Return the [x, y] coordinate for the center point of the cell that contains the specified text.  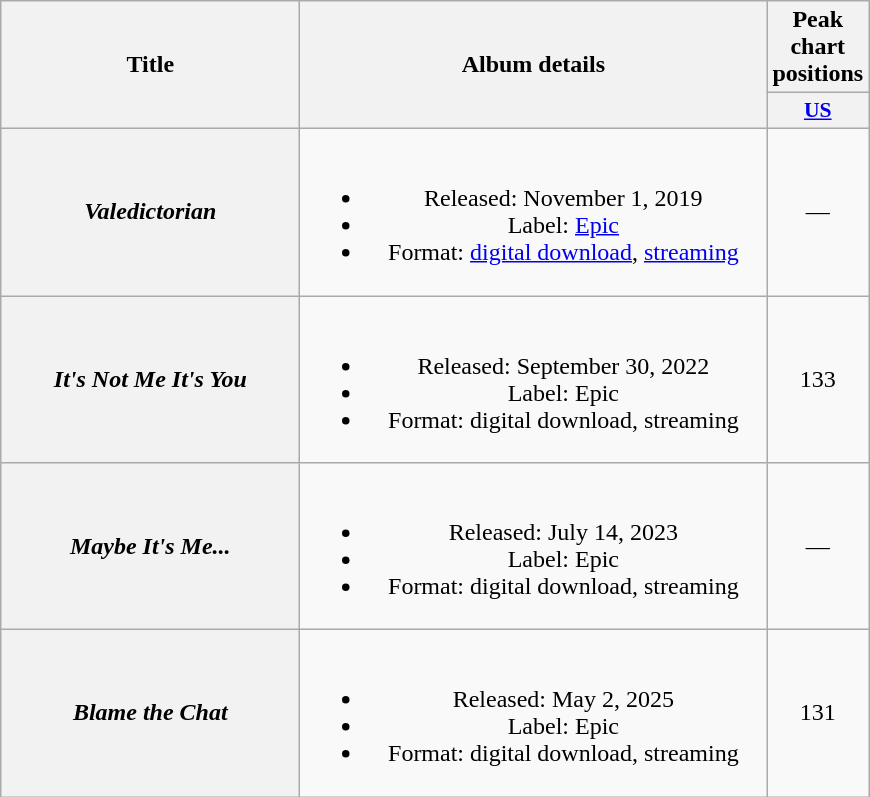
Released: November 1, 2019Label: EpicFormat: digital download, streaming [534, 212]
Released: July 14, 2023Label: EpicFormat: digital download, streaming [534, 546]
Valedictorian [150, 212]
It's Not Me It's You [150, 380]
131 [818, 714]
Released: May 2, 2025Label: EpicFormat: digital download, streaming [534, 714]
Maybe It's Me... [150, 546]
Album details [534, 65]
Peak chart positions [818, 47]
133 [818, 380]
US [818, 111]
Released: September 30, 2022Label: EpicFormat: digital download, streaming [534, 380]
Title [150, 65]
Blame the Chat [150, 714]
